Provide the (x, y) coordinate of the cell's center where the given text is located.  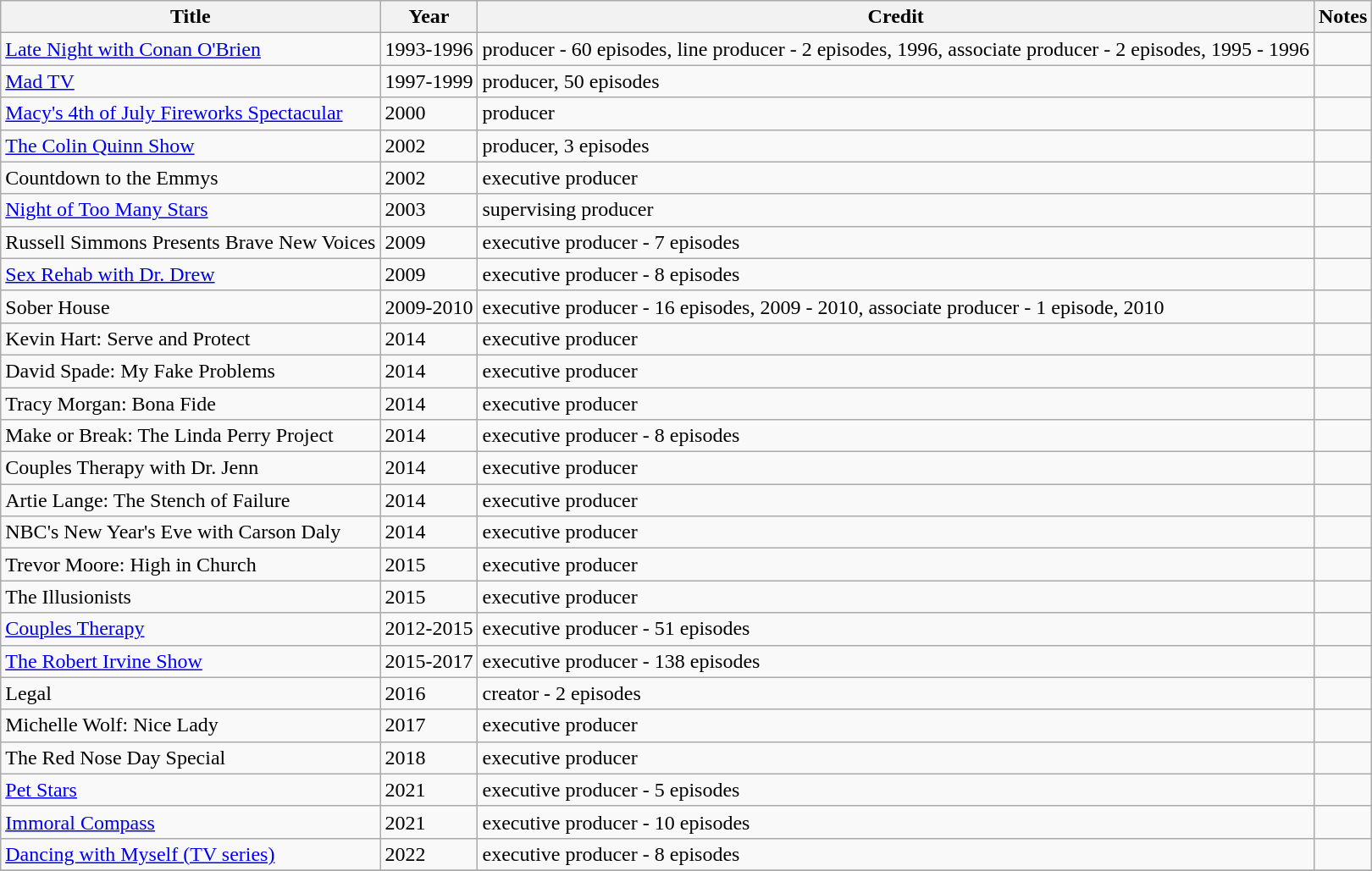
The Robert Irvine Show (191, 661)
executive producer - 7 episodes (896, 242)
2016 (429, 693)
producer, 3 episodes (896, 146)
Couples Therapy with Dr. Jenn (191, 468)
2018 (429, 758)
2003 (429, 210)
The Colin Quinn Show (191, 146)
1993-1996 (429, 49)
Late Night with Conan O'Brien (191, 49)
Pet Stars (191, 790)
2015-2017 (429, 661)
Sober House (191, 306)
Notes (1342, 17)
Countdown to the Emmys (191, 178)
Legal (191, 693)
Sex Rehab with Dr. Drew (191, 274)
Kevin Hart: Serve and Protect (191, 339)
supervising producer (896, 210)
Artie Lange: The Stench of Failure (191, 500)
2009-2010 (429, 306)
Couples Therapy (191, 629)
Credit (896, 17)
NBC's New Year's Eve with Carson Daly (191, 532)
creator - 2 episodes (896, 693)
Title (191, 17)
producer - 60 episodes, line producer - 2 episodes, 1996, associate producer - 2 episodes, 1995 - 1996 (896, 49)
producer (896, 113)
Mad TV (191, 81)
Tracy Morgan: Bona Fide (191, 404)
executive producer - 10 episodes (896, 822)
Immoral Compass (191, 822)
Michelle Wolf: Nice Lady (191, 725)
2022 (429, 854)
Trevor Moore: High in Church (191, 565)
2017 (429, 725)
Dancing with Myself (TV series) (191, 854)
David Spade: My Fake Problems (191, 371)
executive producer - 51 episodes (896, 629)
Night of Too Many Stars (191, 210)
2000 (429, 113)
The Red Nose Day Special (191, 758)
Macy's 4th of July Fireworks Spectacular (191, 113)
Russell Simmons Presents Brave New Voices (191, 242)
2012-2015 (429, 629)
executive producer - 5 episodes (896, 790)
executive producer - 16 episodes, 2009 - 2010, associate producer - 1 episode, 2010 (896, 306)
1997-1999 (429, 81)
Year (429, 17)
Make or Break: The Linda Perry Project (191, 436)
The Illusionists (191, 597)
executive producer - 138 episodes (896, 661)
producer, 50 episodes (896, 81)
